Pinpoint the cell where the given text exists, returning its [X, Y] midpoint coordinate. 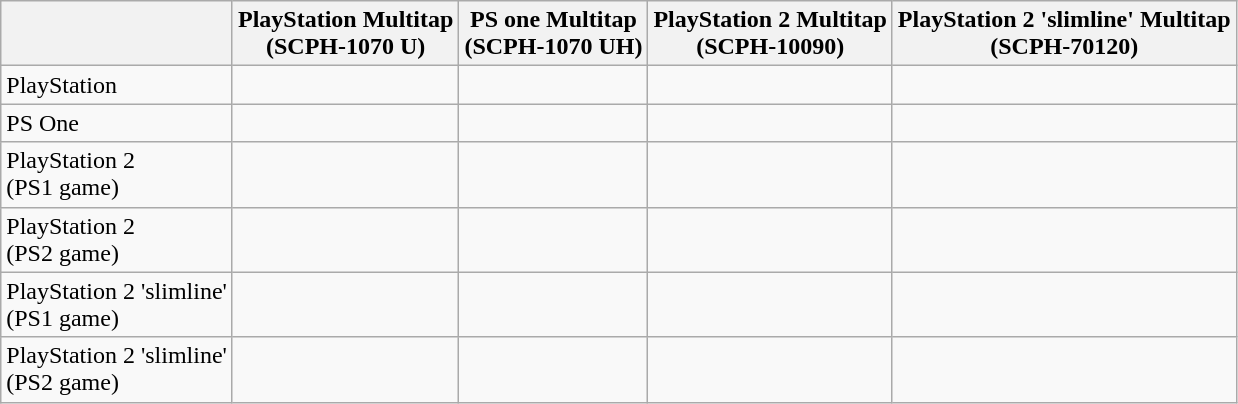
PlayStation [117, 85]
PlayStation Multitap(SCPH-1070 U) [345, 34]
PlayStation 2(PS2 game) [117, 240]
PS One [117, 123]
PlayStation 2 Multitap(SCPH-10090) [770, 34]
PlayStation 2(PS1 game) [117, 174]
PlayStation 2 'slimline' Multitap(SCPH-70120) [1064, 34]
PS one Multitap(SCPH-1070 UH) [554, 34]
PlayStation 2 'slimline'(PS1 game) [117, 304]
PlayStation 2 'slimline'(PS2 game) [117, 370]
